Find where the given text appears and provide that cell's center as (x, y) coordinate. 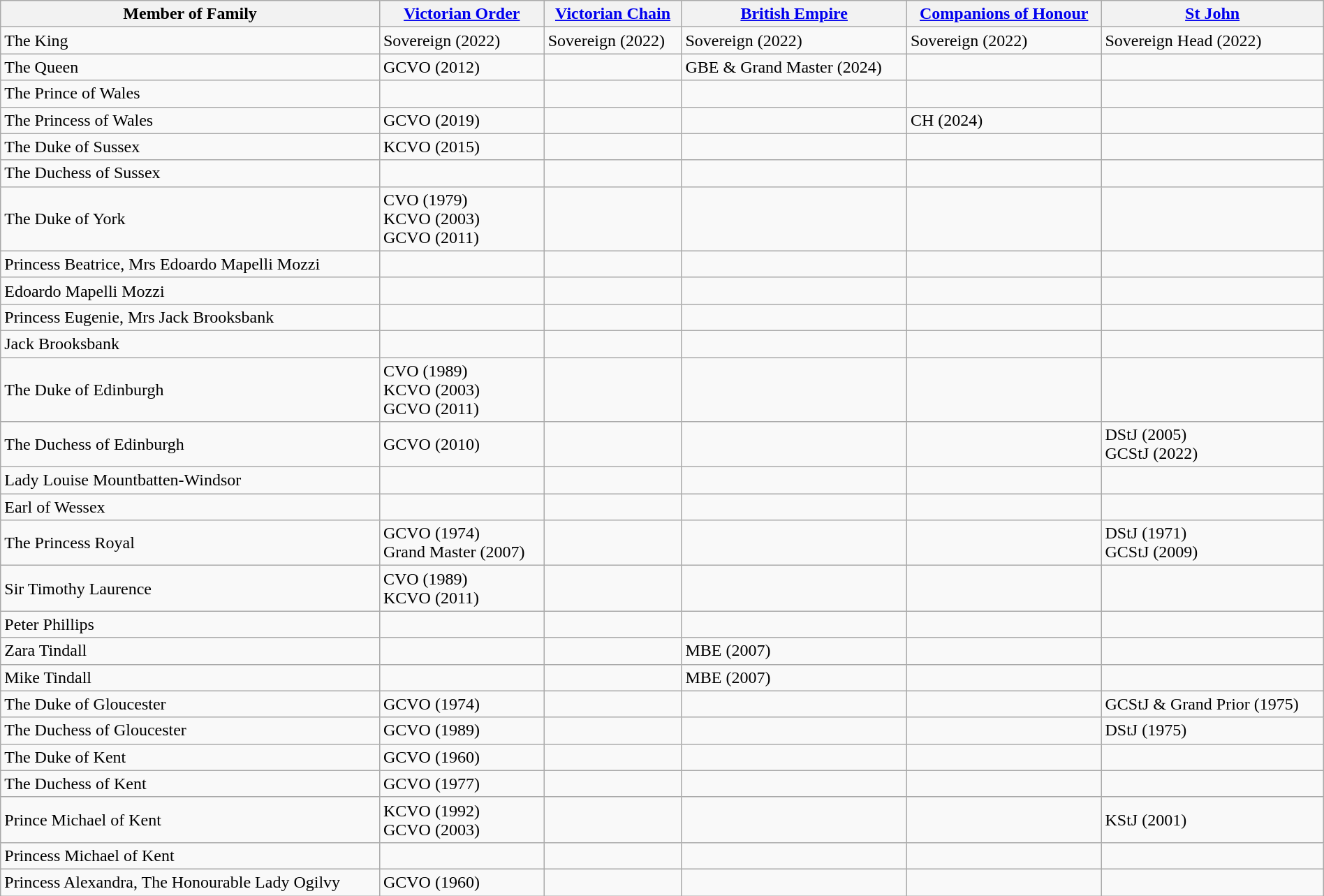
DStJ (1971)GCStJ (2009) (1212, 543)
Victorian Chain (613, 14)
Jack Brooksbank (190, 344)
GCVO (2019) (462, 120)
Sovereign Head (2022) (1212, 41)
CVO (1979)KCVO (2003)GCVO (2011) (462, 219)
Princess Beatrice, Mrs Edoardo Mapelli Mozzi (190, 264)
GCVO (1974) (462, 704)
The Prince of Wales (190, 94)
British Empire (795, 14)
The Princess Royal (190, 543)
CVO (1989)KCVO (2011) (462, 588)
St John (1212, 14)
GCVO (1989) (462, 730)
The Duke of Edinburgh (190, 390)
GCVO (1977) (462, 784)
The Duke of Kent (190, 757)
Princess Alexandra, The Honourable Lady Ogilvy (190, 882)
CH (2024) (1004, 120)
GCStJ & Grand Prior (1975) (1212, 704)
The Queen (190, 67)
KStJ (2001) (1212, 820)
Victorian Order (462, 14)
The King (190, 41)
GCVO (2010) (462, 444)
Princess Michael of Kent (190, 855)
The Duke of York (190, 219)
Earl of Wessex (190, 507)
The Duchess of Sussex (190, 173)
Companions of Honour (1004, 14)
KCVO (2015) (462, 147)
Member of Family (190, 14)
DStJ (2005)GCStJ (2022) (1212, 444)
KCVO (1992)GCVO (2003) (462, 820)
Lady Louise Mountbatten-Windsor (190, 480)
The Duchess of Gloucester (190, 730)
DStJ (1975) (1212, 730)
Peter Phillips (190, 624)
GCVO (2012) (462, 67)
Prince Michael of Kent (190, 820)
The Duke of Sussex (190, 147)
The Duchess of Edinburgh (190, 444)
The Princess of Wales (190, 120)
GBE & Grand Master (2024) (795, 67)
Princess Eugenie, Mrs Jack Brooksbank (190, 317)
The Duchess of Kent (190, 784)
Edoardo Mapelli Mozzi (190, 291)
Mike Tindall (190, 677)
Zara Tindall (190, 651)
CVO (1989)KCVO (2003)GCVO (2011) (462, 390)
The Duke of Gloucester (190, 704)
Sir Timothy Laurence (190, 588)
GCVO (1974)Grand Master (2007) (462, 543)
